Search for the cell housing the specified text and yield its (X, Y) center coordinate. 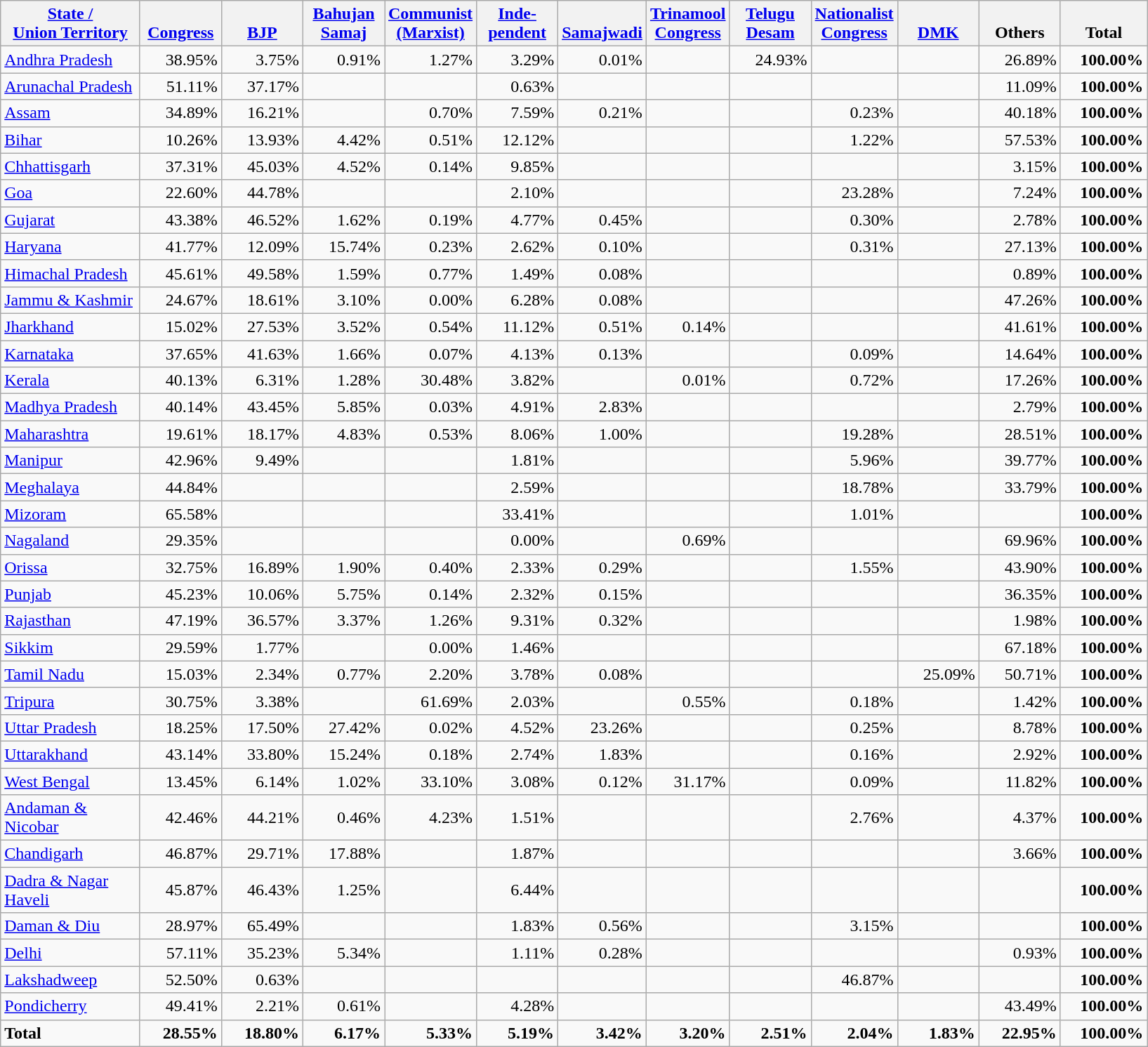
0.32% (602, 621)
2.78% (1020, 220)
Chandigarh (70, 854)
5.75% (343, 594)
6.31% (262, 381)
Karnataka (70, 353)
15.02% (180, 327)
0.19% (431, 220)
3.38% (262, 701)
43.14% (180, 754)
1.55% (854, 567)
1.02% (343, 782)
Sikkim (70, 647)
2.76% (854, 817)
3.10% (343, 300)
1.87% (517, 854)
2.33% (517, 567)
18.78% (854, 487)
2.59% (517, 487)
51.11% (180, 86)
Inde-pendent (517, 24)
0.21% (602, 113)
0.54% (431, 327)
31.17% (688, 782)
TrinamoolCongress (688, 24)
0.07% (431, 353)
Orissa (70, 567)
45.87% (180, 890)
5.34% (343, 953)
1.49% (517, 273)
41.77% (180, 246)
7.59% (517, 113)
1.26% (431, 621)
65.58% (180, 514)
4.28% (517, 1006)
BahujanSamaj (343, 24)
Kerala (70, 381)
1.42% (1020, 701)
Jammu & Kashmir (70, 300)
2.34% (262, 674)
47.19% (180, 621)
33.80% (262, 754)
0.53% (431, 434)
28.97% (180, 926)
0.89% (1020, 273)
Bihar (70, 140)
Tripura (70, 701)
Maharashtra (70, 434)
11.82% (1020, 782)
Rajasthan (70, 621)
6.17% (343, 1033)
1.46% (517, 647)
27.13% (1020, 246)
DMK (938, 24)
West Bengal (70, 782)
65.49% (262, 926)
1.27% (431, 60)
0.69% (688, 541)
18.25% (180, 727)
1.81% (517, 461)
26.89% (1020, 60)
3.37% (343, 621)
0.72% (854, 381)
Punjab (70, 594)
40.14% (180, 407)
9.49% (262, 461)
29.35% (180, 541)
43.38% (180, 220)
49.58% (262, 273)
14.64% (1020, 353)
Gujarat (70, 220)
37.65% (180, 353)
2.21% (262, 1006)
2.62% (517, 246)
Samajwadi (602, 24)
6.44% (517, 890)
6.28% (517, 300)
22.60% (180, 193)
Uttarakhand (70, 754)
43.49% (1020, 1006)
BJP (262, 24)
36.35% (1020, 594)
Pondicherry (70, 1006)
Delhi (70, 953)
38.95% (180, 60)
Himachal Pradesh (70, 273)
7.24% (1020, 193)
3.42% (602, 1033)
11.12% (517, 327)
3.66% (1020, 854)
Madhya Pradesh (70, 407)
24.67% (180, 300)
27.42% (343, 727)
16.21% (262, 113)
4.91% (517, 407)
17.88% (343, 854)
Andaman & Nicobar (70, 817)
9.85% (517, 166)
0.29% (602, 567)
28.51% (1020, 434)
1.62% (343, 220)
2.32% (517, 594)
2.03% (517, 701)
2.83% (602, 407)
12.12% (517, 140)
1.28% (343, 381)
17.26% (1020, 381)
33.10% (431, 782)
23.28% (854, 193)
44.78% (262, 193)
30.75% (180, 701)
12.09% (262, 246)
1.22% (854, 140)
36.57% (262, 621)
15.24% (343, 754)
15.74% (343, 246)
State /Union Territory (70, 24)
Arunachal Pradesh (70, 86)
Manipur (70, 461)
35.23% (262, 953)
47.26% (1020, 300)
Daman & Diu (70, 926)
49.41% (180, 1006)
4.42% (343, 140)
Haryana (70, 246)
57.11% (180, 953)
5.96% (854, 461)
1.11% (517, 953)
43.90% (1020, 567)
37.31% (180, 166)
1.51% (517, 817)
Tamil Nadu (70, 674)
67.18% (1020, 647)
0.25% (854, 727)
9.31% (517, 621)
1.77% (262, 647)
3.82% (517, 381)
0.55% (688, 701)
Andhra Pradesh (70, 60)
Communist(Marxist) (431, 24)
0.31% (854, 246)
0.28% (602, 953)
41.61% (1020, 327)
22.95% (1020, 1033)
2.51% (770, 1033)
1.66% (343, 353)
1.00% (602, 434)
33.79% (1020, 487)
33.41% (517, 514)
NationalistCongress (854, 24)
10.26% (180, 140)
5.19% (517, 1033)
2.74% (517, 754)
0.56% (602, 926)
5.85% (343, 407)
32.75% (180, 567)
19.28% (854, 434)
45.61% (180, 273)
4.23% (431, 817)
39.77% (1020, 461)
40.13% (180, 381)
TeluguDesam (770, 24)
28.55% (180, 1033)
42.46% (180, 817)
5.33% (431, 1033)
19.61% (180, 434)
0.15% (602, 594)
8.06% (517, 434)
Nagaland (70, 541)
61.69% (431, 701)
24.93% (770, 60)
4.77% (517, 220)
43.45% (262, 407)
11.09% (1020, 86)
40.18% (1020, 113)
Others (1020, 24)
52.50% (180, 980)
3.75% (262, 60)
0.45% (602, 220)
2.92% (1020, 754)
2.04% (854, 1033)
0.46% (343, 817)
3.08% (517, 782)
Dadra & Nagar Haveli (70, 890)
Chhattisgarh (70, 166)
10.06% (262, 594)
Congress (180, 24)
13.93% (262, 140)
29.71% (262, 854)
2.79% (1020, 407)
44.21% (262, 817)
15.03% (180, 674)
0.16% (854, 754)
16.89% (262, 567)
1.90% (343, 567)
13.45% (180, 782)
0.40% (431, 567)
0.03% (431, 407)
17.50% (262, 727)
Mizoram (70, 514)
0.02% (431, 727)
44.84% (180, 487)
1.01% (854, 514)
3.78% (517, 674)
25.09% (938, 674)
Lakshadweep (70, 980)
Jharkhand (70, 327)
3.20% (688, 1033)
4.83% (343, 434)
18.17% (262, 434)
Meghalaya (70, 487)
6.14% (262, 782)
45.03% (262, 166)
0.12% (602, 782)
1.25% (343, 890)
3.52% (343, 327)
30.48% (431, 381)
23.26% (602, 727)
45.23% (180, 594)
0.70% (431, 113)
3.29% (517, 60)
57.53% (1020, 140)
50.71% (1020, 674)
0.30% (854, 220)
42.96% (180, 461)
1.98% (1020, 621)
46.52% (262, 220)
37.17% (262, 86)
29.59% (180, 647)
4.13% (517, 353)
Goa (70, 193)
0.61% (343, 1006)
18.80% (262, 1033)
27.53% (262, 327)
0.91% (343, 60)
2.10% (517, 193)
69.96% (1020, 541)
Assam (70, 113)
46.43% (262, 890)
8.78% (1020, 727)
34.89% (180, 113)
1.59% (343, 273)
0.10% (602, 246)
Uttar Pradesh (70, 727)
0.13% (602, 353)
0.93% (1020, 953)
18.61% (262, 300)
4.37% (1020, 817)
41.63% (262, 353)
2.20% (431, 674)
